Locate the cell with the specified text and output its (X, Y) center coordinate. 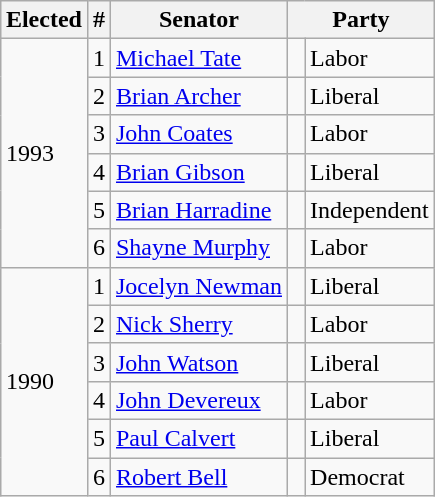
Paul Calvert (198, 438)
John Devereux (198, 400)
John Watson (198, 362)
Independent (370, 210)
Brian Archer (198, 96)
# (98, 20)
Elected (44, 20)
Nick Sherry (198, 324)
1993 (44, 153)
Shayne Murphy (198, 248)
Senator (198, 20)
1990 (44, 381)
Brian Harradine (198, 210)
Jocelyn Newman (198, 286)
Democrat (370, 477)
Party (362, 20)
John Coates (198, 134)
Robert Bell (198, 477)
Michael Tate (198, 58)
Brian Gibson (198, 172)
